Scan for the cell matching the given text and deliver its (x, y) coordinate at center. 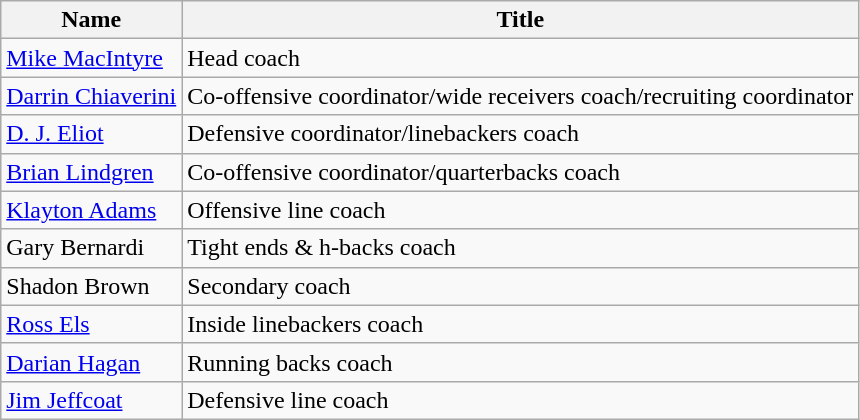
Co-offensive coordinator/quarterbacks coach (520, 172)
Offensive line coach (520, 210)
Name (92, 20)
Ross Els (92, 324)
Co-offensive coordinator/wide receivers coach/recruiting coordinator (520, 96)
Tight ends & h-backs coach (520, 248)
Brian Lindgren (92, 172)
Klayton Adams (92, 210)
Jim Jeffcoat (92, 400)
Defensive coordinator/linebackers coach (520, 134)
Gary Bernardi (92, 248)
Defensive line coach (520, 400)
Running backs coach (520, 362)
Darian Hagan (92, 362)
Title (520, 20)
Mike MacIntyre (92, 58)
D. J. Eliot (92, 134)
Darrin Chiaverini (92, 96)
Shadon Brown (92, 286)
Inside linebackers coach (520, 324)
Head coach (520, 58)
Secondary coach (520, 286)
